Output the [X, Y] coordinate of the center of the cell containing the given text.  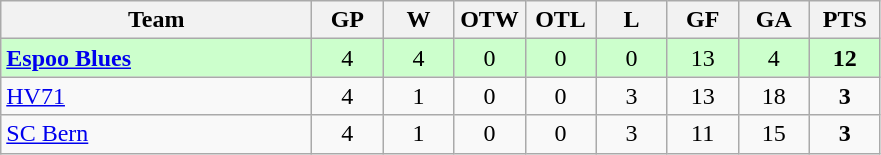
18 [774, 96]
SC Bern [156, 134]
12 [844, 58]
OTL [560, 20]
W [418, 20]
Espoo Blues [156, 58]
GP [348, 20]
L [632, 20]
PTS [844, 20]
Team [156, 20]
HV71 [156, 96]
GF [702, 20]
11 [702, 134]
GA [774, 20]
OTW [490, 20]
15 [774, 134]
